Return [x, y] of the center of cell containing provided text 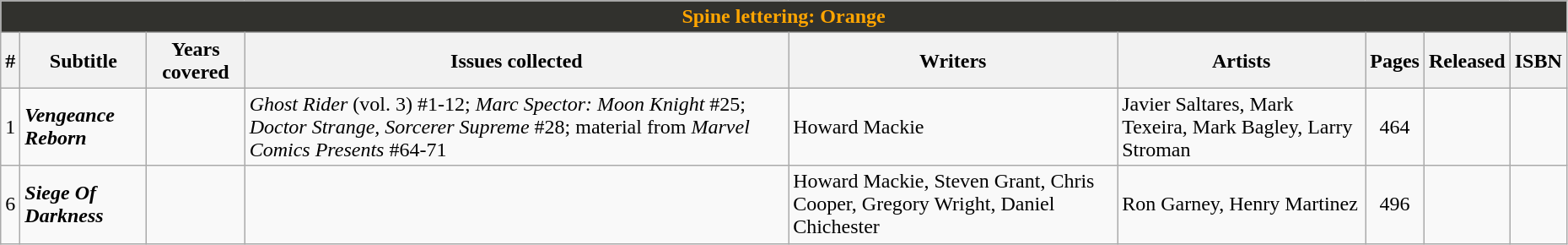
6 [10, 204]
Subtitle [84, 61]
Spine lettering: Orange [784, 17]
Issues collected [516, 61]
Ron Garney, Henry Martinez [1242, 204]
1 [10, 127]
Artists [1242, 61]
Years covered [196, 61]
Howard Mackie, Steven Grant, Chris Cooper, Gregory Wright, Daniel Chichester [953, 204]
# [10, 61]
Pages [1395, 61]
Siege Of Darkness [84, 204]
Howard Mackie [953, 127]
Ghost Rider (vol. 3) #1-12; Marc Spector: Moon Knight #25; Doctor Strange, Sorcerer Supreme #28; material from Marvel Comics Presents #64-71 [516, 127]
Released [1467, 61]
Vengeance Reborn [84, 127]
Javier Saltares, Mark Texeira, Mark Bagley, Larry Stroman [1242, 127]
464 [1395, 127]
Writers [953, 61]
ISBN [1538, 61]
496 [1395, 204]
